Search for the cell housing the specified text and yield its (X, Y) center coordinate. 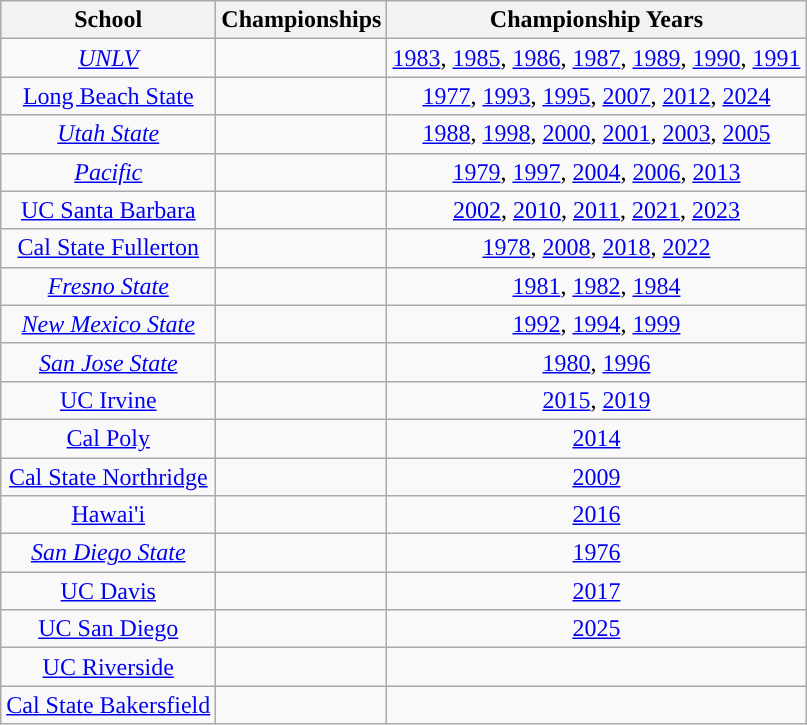
San Jose State (108, 362)
2009 (596, 477)
1979, 1997, 2004, 2006, 2013 (596, 172)
UC Riverside (108, 667)
UC Irvine (108, 400)
2015, 2019 (596, 400)
1988, 1998, 2000, 2001, 2003, 2005 (596, 134)
2002, 2010, 2011, 2021, 2023 (596, 210)
UC Santa Barbara (108, 210)
Hawai'i (108, 515)
1980, 1996 (596, 362)
1977, 1993, 1995, 2007, 2012, 2024 (596, 96)
Championships (302, 20)
1981, 1982, 1984 (596, 286)
Cal Poly (108, 438)
Utah State (108, 134)
Cal State Northridge (108, 477)
2025 (596, 629)
1976 (596, 553)
Pacific (108, 172)
New Mexico State (108, 324)
UC Davis (108, 591)
1983, 1985, 1986, 1987, 1989, 1990, 1991 (596, 58)
2014 (596, 438)
Fresno State (108, 286)
UC San Diego (108, 629)
1992, 1994, 1999 (596, 324)
1978, 2008, 2018, 2022 (596, 248)
San Diego State (108, 553)
Cal State Fullerton (108, 248)
Cal State Bakersfield (108, 705)
2017 (596, 591)
Championship Years (596, 20)
2016 (596, 515)
UNLV (108, 58)
School (108, 20)
Long Beach State (108, 96)
